Search for the cell housing the specified text and yield its (X, Y) center coordinate. 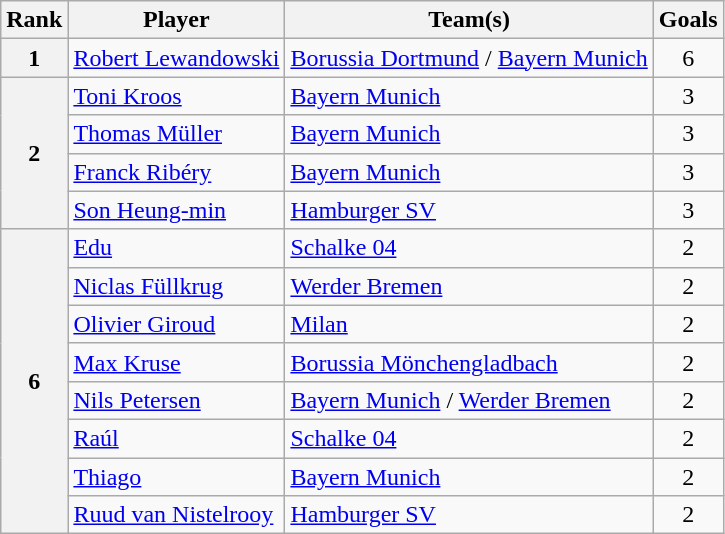
Thiago (176, 477)
Borussia Dortmund / Bayern Munich (469, 58)
Borussia Mönchengladbach (469, 362)
Max Kruse (176, 362)
Werder Bremen (469, 286)
Franck Ribéry (176, 172)
Milan (469, 324)
Raúl (176, 438)
Son Heung-min (176, 210)
Toni Kroos (176, 96)
Edu (176, 248)
Player (176, 20)
1 (34, 58)
Niclas Füllkrug (176, 286)
Rank (34, 20)
Ruud van Nistelrooy (176, 515)
Team(s) (469, 20)
Bayern Munich / Werder Bremen (469, 400)
Nils Petersen (176, 400)
Olivier Giroud (176, 324)
Thomas Müller (176, 134)
Robert Lewandowski (176, 58)
Goals (688, 20)
